Search for the cell housing the specified text and yield its (X, Y) center coordinate. 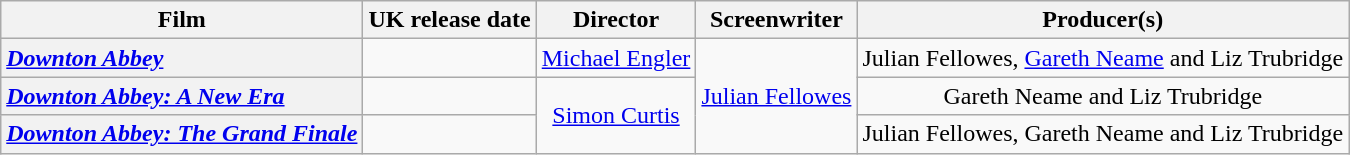
Julian Fellowes (776, 96)
Downton Abbey: A New Era (182, 96)
Screenwriter (776, 20)
Producer(s) (1103, 20)
Film (182, 20)
Downton Abbey (182, 58)
UK release date (450, 20)
Simon Curtis (616, 115)
Gareth Neame and Liz Trubridge (1103, 96)
Downton Abbey: The Grand Finale (182, 134)
Michael Engler (616, 58)
Director (616, 20)
